Return the (x, y) coordinate for the center point of the cell that contains the specified text.  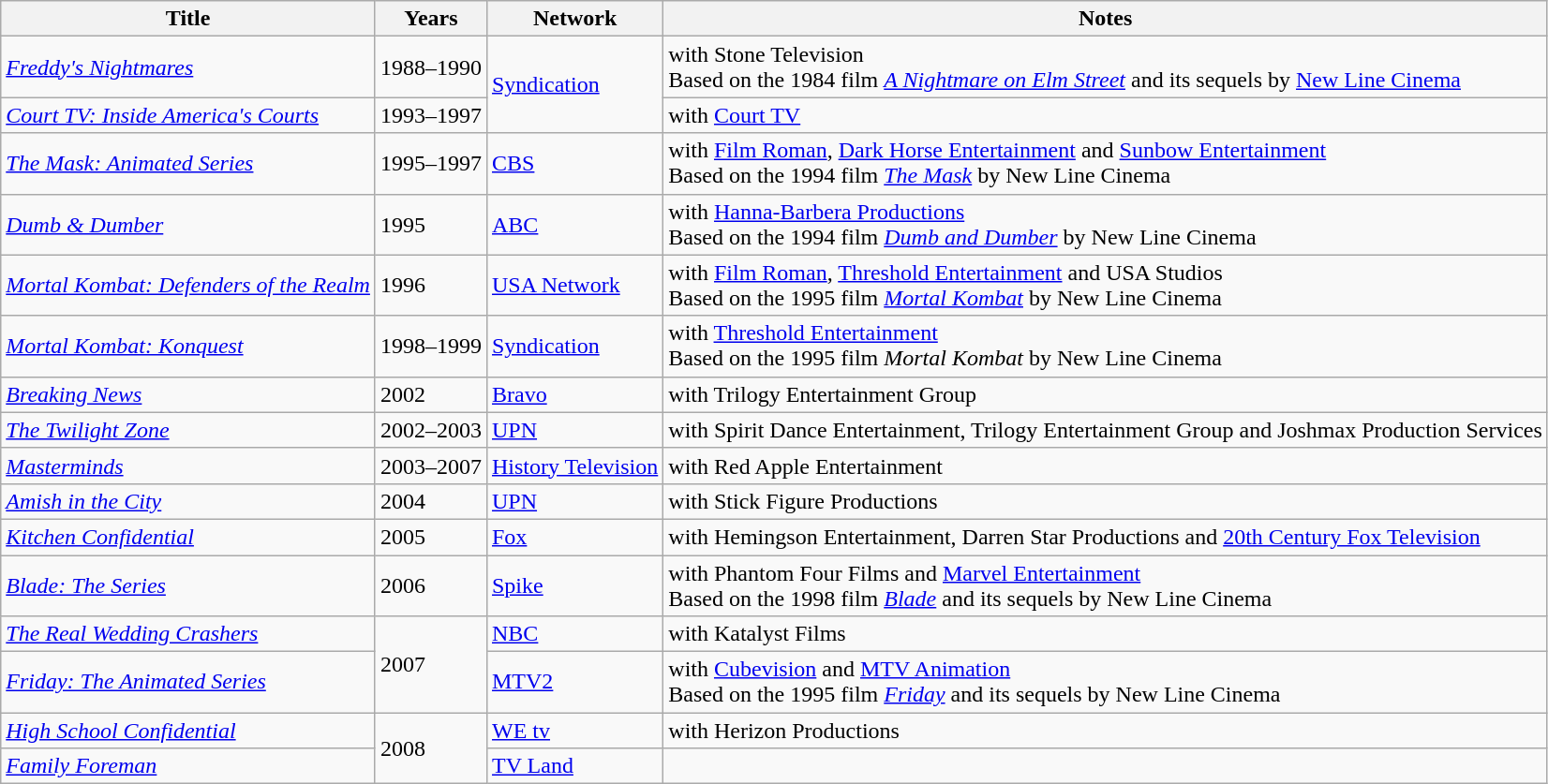
High School Confidential (188, 731)
2002–2003 (431, 430)
1988–1990 (431, 67)
Kitchen Confidential (188, 537)
1995 (431, 225)
with Spirit Dance Entertainment, Trilogy Entertainment Group and Joshmax Production Services (1106, 430)
with Hanna-Barbera ProductionsBased on the 1994 film Dumb and Dumber by New Line Cinema (1106, 225)
Masterminds (188, 466)
with Film Roman, Threshold Entertainment and USA StudiosBased on the 1995 film Mortal Kombat by New Line Cinema (1106, 285)
with Threshold EntertainmentBased on the 1995 film Mortal Kombat by New Line Cinema (1106, 347)
2004 (431, 501)
Breaking News (188, 394)
Spike (574, 584)
with Herizon Productions (1106, 731)
Dumb & Dumber (188, 225)
2008 (431, 748)
MTV2 (574, 682)
Amish in the City (188, 501)
USA Network (574, 285)
Bravo (574, 394)
1998–1999 (431, 347)
Blade: The Series (188, 584)
History Television (574, 466)
WE tv (574, 731)
with Stone TelevisionBased on the 1984 film A Nightmare on Elm Street and its sequels by New Line Cinema (1106, 67)
The Twilight Zone (188, 430)
Network (574, 19)
CBS (574, 163)
The Real Wedding Crashers (188, 634)
ABC (574, 225)
Fox (574, 537)
The Mask: Animated Series (188, 163)
Mortal Kombat: Defenders of the Realm (188, 285)
with Court TV (1106, 115)
with Trilogy Entertainment Group (1106, 394)
Family Foreman (188, 766)
2002 (431, 394)
Notes (1106, 19)
with Film Roman, Dark Horse Entertainment and Sunbow EntertainmentBased on the 1994 film The Mask by New Line Cinema (1106, 163)
1996 (431, 285)
with Red Apple Entertainment (1106, 466)
Friday: The Animated Series (188, 682)
with Phantom Four Films and Marvel EntertainmentBased on the 1998 film Blade and its sequels by New Line Cinema (1106, 584)
Years (431, 19)
Court TV: Inside America's Courts (188, 115)
with Cubevision and MTV AnimationBased on the 1995 film Friday and its sequels by New Line Cinema (1106, 682)
Mortal Kombat: Konquest (188, 347)
2003–2007 (431, 466)
1993–1997 (431, 115)
TV Land (574, 766)
2007 (431, 665)
with Stick Figure Productions (1106, 501)
with Hemingson Entertainment, Darren Star Productions and 20th Century Fox Television (1106, 537)
Freddy's Nightmares (188, 67)
NBC (574, 634)
1995–1997 (431, 163)
2005 (431, 537)
with Katalyst Films (1106, 634)
Title (188, 19)
2006 (431, 584)
